Provide the [x, y] coordinate of the cell's center where the given text is located.  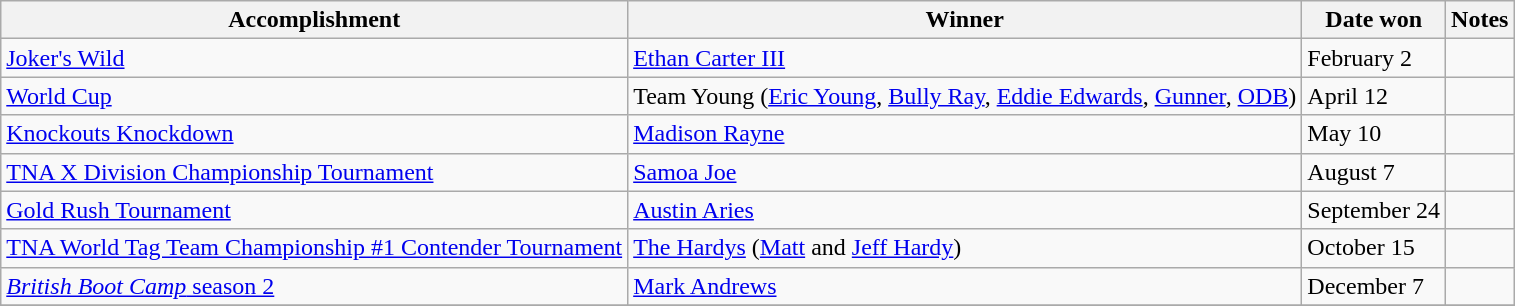
Knockouts Knockdown [314, 134]
TNA World Tag Team Championship #1 Contender Tournament [314, 248]
The Hardys (Matt and Jeff Hardy) [965, 248]
September 24 [1374, 210]
Winner [965, 20]
August 7 [1374, 172]
Notes [1480, 20]
Mark Andrews [965, 286]
October 15 [1374, 248]
Accomplishment [314, 20]
Joker's Wild [314, 58]
Austin Aries [965, 210]
Gold Rush Tournament [314, 210]
World Cup [314, 96]
Ethan Carter III [965, 58]
Madison Rayne [965, 134]
May 10 [1374, 134]
TNA X Division Championship Tournament [314, 172]
British Boot Camp season 2 [314, 286]
Date won [1374, 20]
Team Young (Eric Young, Bully Ray, Eddie Edwards, Gunner, ODB) [965, 96]
Samoa Joe [965, 172]
April 12 [1374, 96]
February 2 [1374, 58]
December 7 [1374, 286]
